Search for the cell housing the specified text and yield its (X, Y) center coordinate. 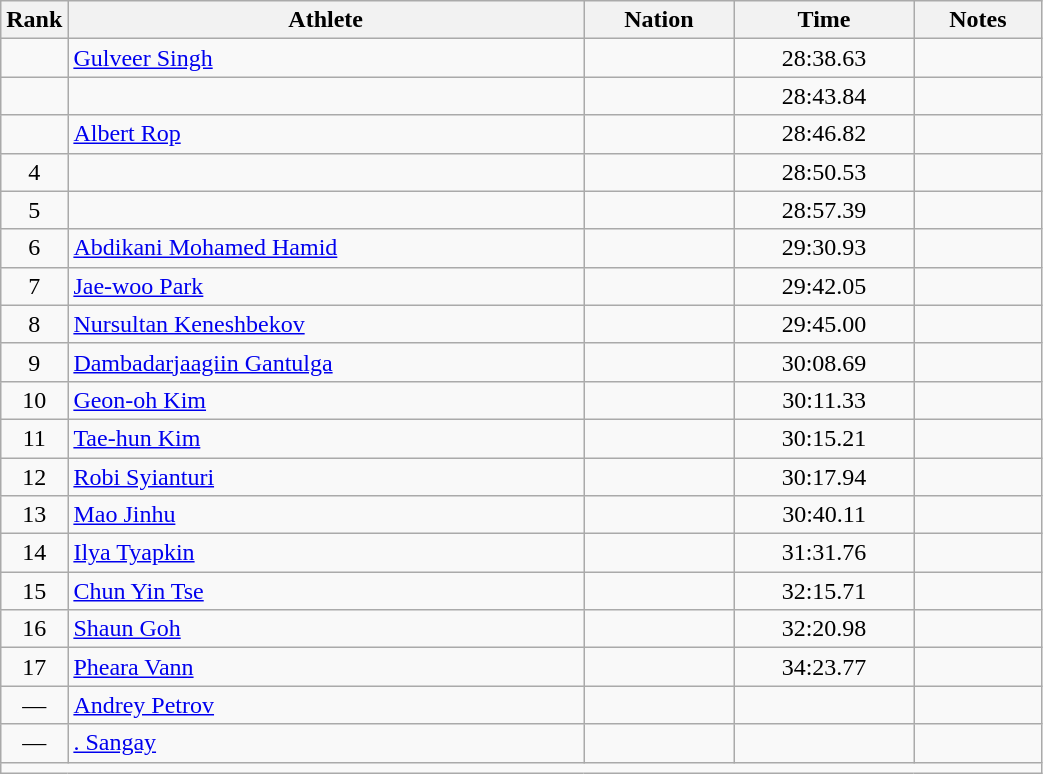
Time (824, 20)
Notes (978, 20)
Jae-woo Park (326, 286)
Nursultan Keneshbekov (326, 324)
Ilya Tyapkin (326, 553)
12 (34, 477)
32:20.98 (824, 629)
28:43.84 (824, 96)
29:42.05 (824, 286)
Nation (660, 20)
29:45.00 (824, 324)
6 (34, 248)
30:08.69 (824, 362)
Pheara Vann (326, 667)
17 (34, 667)
30:15.21 (824, 438)
Athlete (326, 20)
Geon-oh Kim (326, 400)
28:50.53 (824, 172)
4 (34, 172)
13 (34, 515)
14 (34, 553)
Dambadarjaagiin Gantulga (326, 362)
7 (34, 286)
34:23.77 (824, 667)
15 (34, 591)
Andrey Petrov (326, 705)
32:15.71 (824, 591)
8 (34, 324)
30:11.33 (824, 400)
5 (34, 210)
16 (34, 629)
Chun Yin Tse (326, 591)
31:31.76 (824, 553)
Tae-hun Kim (326, 438)
28:38.63 (824, 58)
. Sangay (326, 743)
Abdikani Mohamed Hamid (326, 248)
30:17.94 (824, 477)
9 (34, 362)
Robi Syianturi (326, 477)
10 (34, 400)
28:46.82 (824, 134)
11 (34, 438)
Mao Jinhu (326, 515)
Albert Rop (326, 134)
Shaun Goh (326, 629)
28:57.39 (824, 210)
Rank (34, 20)
30:40.11 (824, 515)
Gulveer Singh (326, 58)
29:30.93 (824, 248)
